Identify which cell holds the provided text, then report its (x, y) central coordinate. 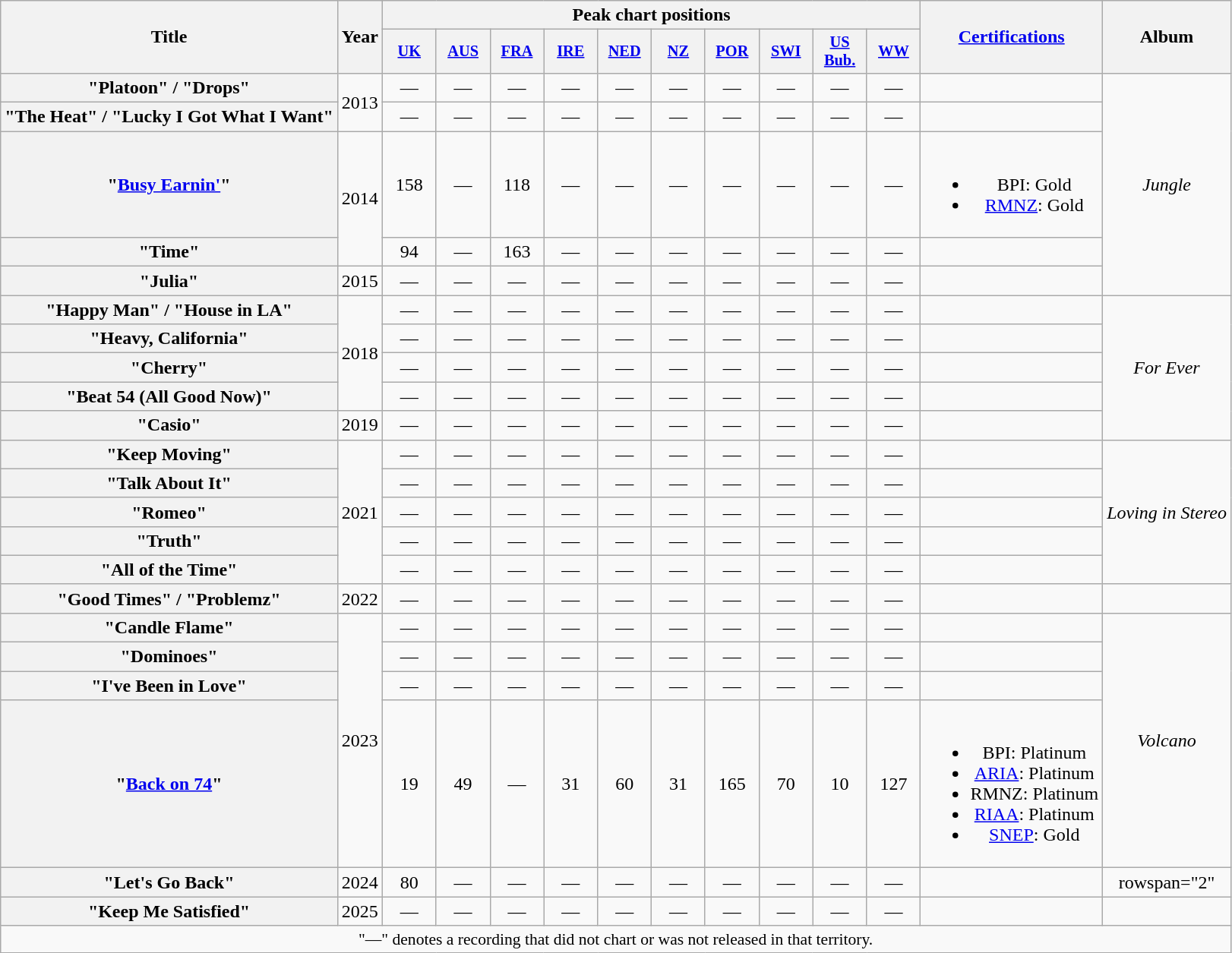
USBub. (840, 52)
"Dominoes" (169, 657)
"Heavy, California" (169, 339)
80 (409, 882)
2018 (360, 353)
163 (516, 252)
"Julia" (169, 281)
2023 (360, 740)
WW (893, 52)
Title (169, 37)
"I've Been in Love" (169, 686)
158 (409, 185)
2022 (360, 598)
BPI: PlatinumARIA: PlatinumRMNZ: PlatinumRIAA: PlatinumSNEP: Gold (1012, 784)
165 (732, 784)
NZ (679, 52)
49 (463, 784)
FRA (516, 52)
"Romeo" (169, 512)
SWI (785, 52)
"Keep Me Satisfied" (169, 911)
2025 (360, 911)
IRE (571, 52)
"Let's Go Back" (169, 882)
"The Heat" / "Lucky I Got What I Want" (169, 117)
Certifications (1012, 37)
2021 (360, 512)
"Truth" (169, 541)
Jungle (1167, 184)
Peak chart positions (652, 15)
10 (840, 784)
AUS (463, 52)
"Busy Earnin'" (169, 185)
NED (624, 52)
"Beat 54 (All Good Now)" (169, 396)
2024 (360, 882)
Year (360, 37)
19 (409, 784)
UK (409, 52)
2015 (360, 281)
"Keep Moving" (169, 454)
2019 (360, 425)
Volcano (1167, 740)
"Good Times" / "Problemz" (169, 598)
"Talk About It" (169, 483)
"Casio" (169, 425)
127 (893, 784)
94 (409, 252)
"All of the Time" (169, 570)
BPI: GoldRMNZ: Gold (1012, 185)
2013 (360, 102)
Loving in Stereo (1167, 512)
"Platoon" / "Drops" (169, 87)
"—" denotes a recording that did not chart or was not released in that territory. (616, 939)
"Time" (169, 252)
For Ever (1167, 368)
118 (516, 185)
"Happy Man" / "House in LA" (169, 310)
"Back on 74" (169, 784)
"Candle Flame" (169, 627)
POR (732, 52)
Album (1167, 37)
rowspan="2" (1167, 882)
"Cherry" (169, 368)
70 (785, 784)
60 (624, 784)
2014 (360, 199)
